Provide the (X, Y) coordinate of the cell's center where the given text is located.  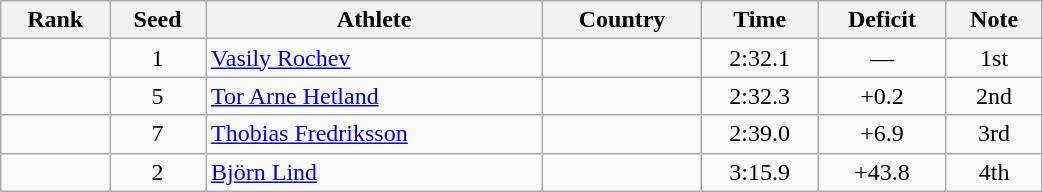
2:32.1 (759, 58)
1 (158, 58)
Note (994, 20)
Deficit (882, 20)
1st (994, 58)
2:32.3 (759, 96)
3:15.9 (759, 172)
Athlete (374, 20)
2nd (994, 96)
Thobias Fredriksson (374, 134)
— (882, 58)
Time (759, 20)
4th (994, 172)
+0.2 (882, 96)
+6.9 (882, 134)
5 (158, 96)
Country (622, 20)
Björn Lind (374, 172)
Rank (56, 20)
3rd (994, 134)
Seed (158, 20)
Vasily Rochev (374, 58)
Tor Arne Hetland (374, 96)
2:39.0 (759, 134)
+43.8 (882, 172)
2 (158, 172)
7 (158, 134)
